Locate the cell with the specified text and output its [X, Y] center coordinate. 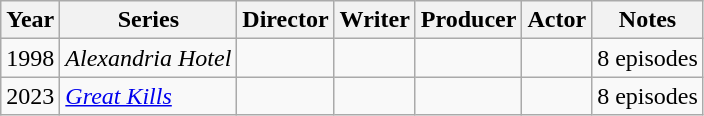
Great Kills [148, 96]
Series [148, 20]
1998 [30, 58]
Director [286, 20]
Writer [374, 20]
Year [30, 20]
Alexandria Hotel [148, 58]
2023 [30, 96]
Notes [648, 20]
Actor [557, 20]
Producer [468, 20]
